Capture the cell that displays the provided text and extract its [X, Y] central coordinate. 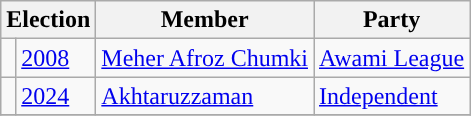
2008 [56, 58]
Party [392, 20]
Awami League [392, 58]
2024 [56, 96]
Member [205, 20]
Meher Afroz Chumki [205, 58]
Independent [392, 96]
Akhtaruzzaman [205, 96]
Election [48, 20]
